Capture the cell that displays the provided text and extract its (X, Y) central coordinate. 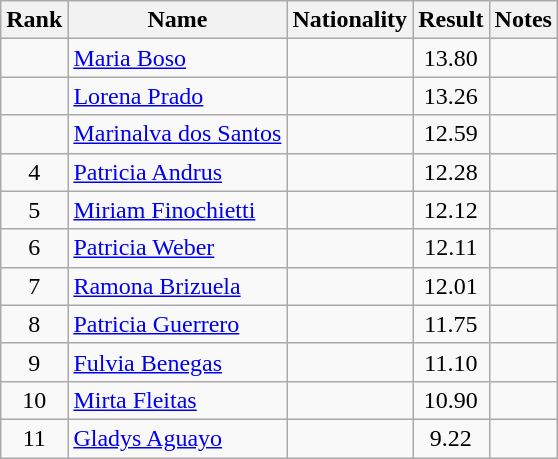
Notes (523, 20)
Marinalva dos Santos (178, 134)
13.80 (451, 58)
10 (34, 400)
Result (451, 20)
12.12 (451, 210)
12.59 (451, 134)
7 (34, 286)
9 (34, 362)
8 (34, 324)
4 (34, 172)
Miriam Finochietti (178, 210)
5 (34, 210)
Rank (34, 20)
12.11 (451, 248)
Lorena Prado (178, 96)
12.28 (451, 172)
Ramona Brizuela (178, 286)
11.10 (451, 362)
Maria Boso (178, 58)
12.01 (451, 286)
Mirta Fleitas (178, 400)
11.75 (451, 324)
Gladys Aguayo (178, 438)
10.90 (451, 400)
6 (34, 248)
Patricia Weber (178, 248)
9.22 (451, 438)
Patricia Andrus (178, 172)
11 (34, 438)
Name (178, 20)
Patricia Guerrero (178, 324)
Nationality (350, 20)
Fulvia Benegas (178, 362)
13.26 (451, 96)
